Provide the [X, Y] coordinate of the cell's center where the given text is located.  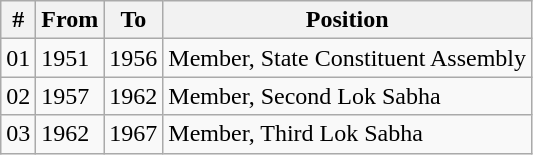
01 [18, 58]
# [18, 20]
Position [348, 20]
03 [18, 134]
1951 [70, 58]
1957 [70, 96]
Member, Third Lok Sabha [348, 134]
Member, Second Lok Sabha [348, 96]
To [134, 20]
From [70, 20]
02 [18, 96]
Member, State Constituent Assembly [348, 58]
1956 [134, 58]
1967 [134, 134]
